Capture the cell that displays the provided text and extract its [X, Y] central coordinate. 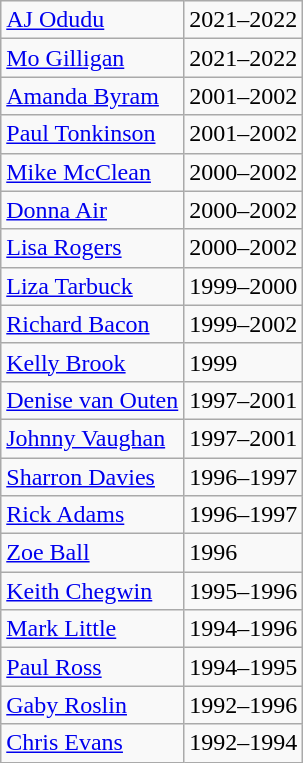
Donna Air [92, 210]
Johnny Vaughan [92, 438]
1995–1996 [244, 591]
Chris Evans [92, 743]
Kelly Brook [92, 362]
Richard Bacon [92, 324]
Denise van Outen [92, 400]
1994–1995 [244, 667]
1994–1996 [244, 629]
Liza Tarbuck [92, 286]
Gaby Roslin [92, 705]
Lisa Rogers [92, 248]
Amanda Byram [92, 96]
1999–2002 [244, 324]
1992–1994 [244, 743]
1999 [244, 362]
Zoe Ball [92, 553]
Paul Tonkinson [92, 134]
Mike McClean [92, 172]
Mark Little [92, 629]
Mo Gilligan [92, 58]
1996 [244, 553]
1992–1996 [244, 705]
Sharron Davies [92, 477]
Rick Adams [92, 515]
Paul Ross [92, 667]
Keith Chegwin [92, 591]
AJ Odudu [92, 20]
1999–2000 [244, 286]
